From the cell containing the given text, extract its center point as [x, y] coordinate. 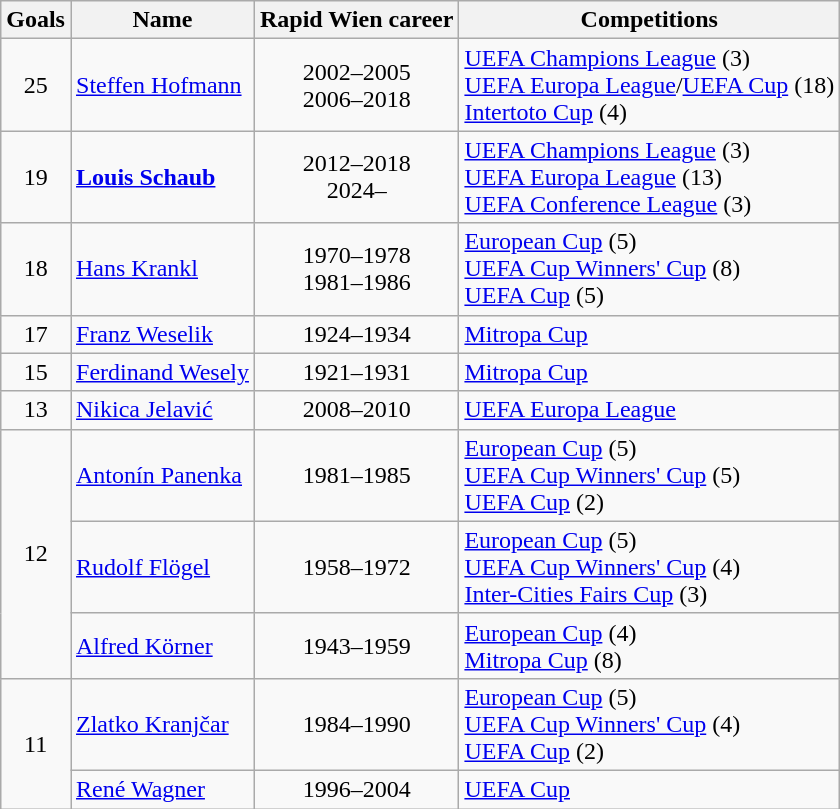
19 [36, 177]
Ferdinand Wesely [162, 372]
1958–1972 [356, 567]
Rudolf Flögel [162, 567]
1924–1934 [356, 334]
18 [36, 269]
European Cup (5)UEFA Cup Winners' Cup (8)UEFA Cup (5) [650, 269]
2008–2010 [356, 410]
Louis Schaub [162, 177]
European Cup (4)Mitropa Cup (8) [650, 646]
1970–19781981–1986 [356, 269]
Zlatko Kranjčar [162, 724]
1921–1931 [356, 372]
2012–20182024– [356, 177]
1981–1985 [356, 475]
2002–20052006–2018 [356, 85]
UEFA Champions League (3)UEFA Europa League/UEFA Cup (18)Intertoto Cup (4) [650, 85]
11 [36, 743]
Franz Weselik [162, 334]
17 [36, 334]
15 [36, 372]
25 [36, 85]
Antonín Panenka [162, 475]
Name [162, 20]
European Cup (5)UEFA Cup Winners' Cup (4)UEFA Cup (2) [650, 724]
Goals [36, 20]
1984–1990 [356, 724]
European Cup (5)UEFA Cup Winners' Cup (5)UEFA Cup (2) [650, 475]
Nikica Jelavić [162, 410]
Hans Krankl [162, 269]
European Cup (5)UEFA Cup Winners' Cup (4)Inter-Cities Fairs Cup (3) [650, 567]
René Wagner [162, 789]
UEFA Cup [650, 789]
Rapid Wien career [356, 20]
Steffen Hofmann [162, 85]
Competitions [650, 20]
UEFA Champions League (3)UEFA Europa League (13)UEFA Conference League (3) [650, 177]
13 [36, 410]
UEFA Europa League [650, 410]
12 [36, 554]
1996–2004 [356, 789]
1943–1959 [356, 646]
Alfred Körner [162, 646]
